Locate the cell with the specified text and output its [x, y] center coordinate. 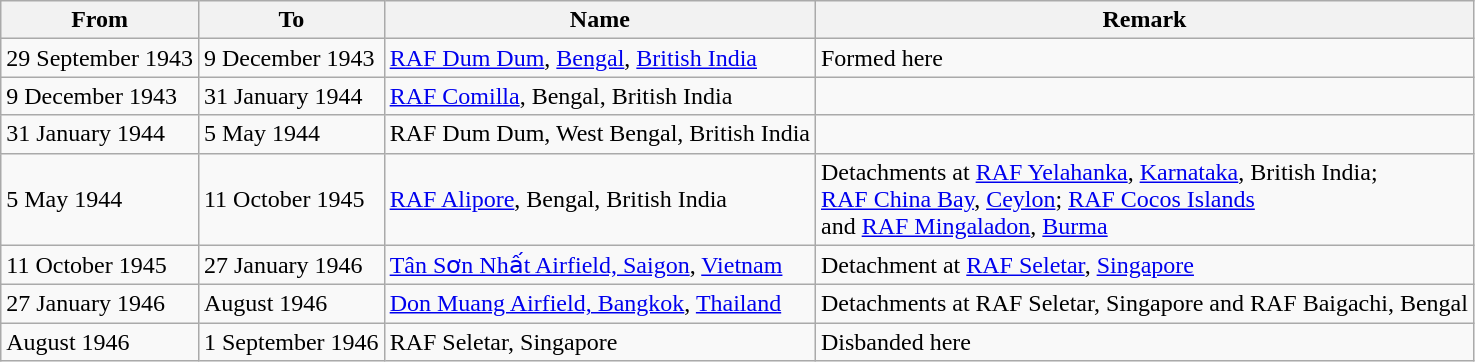
Name [600, 20]
From [100, 20]
Detachments at RAF Seletar, Singapore and RAF Baigachi, Bengal [1144, 304]
Don Muang Airfield, Bangkok, Thailand [600, 304]
Tân Sơn Nhất Airfield, Saigon, Vietnam [600, 265]
Remark [1144, 20]
RAF Alipore, Bengal, British India [600, 199]
RAF Comilla, Bengal, British India [600, 96]
RAF Dum Dum, West Bengal, British India [600, 134]
Formed here [1144, 58]
RAF Seletar, Singapore [600, 342]
Disbanded here [1144, 342]
Detachment at RAF Seletar, Singapore [1144, 265]
1 September 1946 [291, 342]
RAF Dum Dum, Bengal, British India [600, 58]
Detachments at RAF Yelahanka, Karnataka, British India;RAF China Bay, Ceylon; RAF Cocos Islands and RAF Mingaladon, Burma [1144, 199]
29 September 1943 [100, 58]
To [291, 20]
